Detect which cell encompasses the target text, then output its (X, Y) center coordinate. 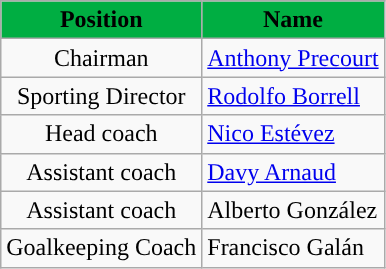
Alberto González (293, 210)
Francisco Galán (293, 248)
Rodolfo Borrell (293, 96)
Sporting Director (102, 96)
Head coach (102, 134)
Nico Estévez (293, 134)
Position (102, 20)
Davy Arnaud (293, 172)
Goalkeeping Coach (102, 248)
Name (293, 20)
Chairman (102, 58)
Anthony Precourt (293, 58)
